Provide the (x, y) coordinate of the cell's center where the given text is located.  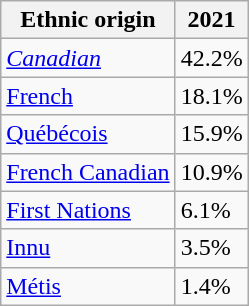
Québécois (88, 134)
First Nations (88, 210)
Canadian (88, 58)
6.1% (212, 210)
1.4% (212, 286)
Innu (88, 248)
2021 (212, 20)
Métis (88, 286)
French (88, 96)
15.9% (212, 134)
10.9% (212, 172)
3.5% (212, 248)
French Canadian (88, 172)
18.1% (212, 96)
42.2% (212, 58)
Ethnic origin (88, 20)
